Return the (X, Y) coordinate for the center point of the cell that contains the specified text.  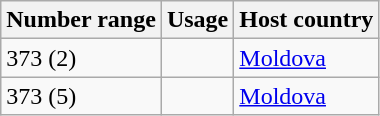
Usage (197, 20)
373 (2) (82, 58)
373 (5) (82, 96)
Number range (82, 20)
Host country (306, 20)
